Find where the given text appears and provide that cell's center as (x, y) coordinate. 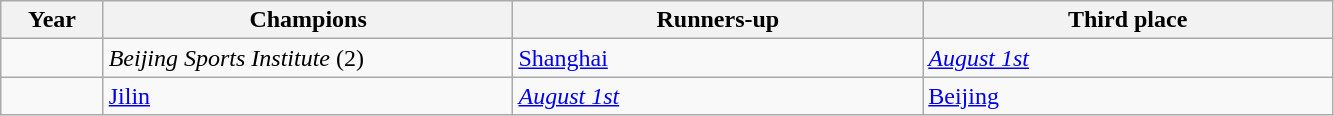
Shanghai (718, 58)
Third place (1128, 20)
Year (52, 20)
Jilin (308, 96)
Beijing (1128, 96)
Champions (308, 20)
Beijing Sports Institute (2) (308, 58)
Runners-up (718, 20)
